For the text-containing cell, return its midpoint in [x, y] coordinate format. 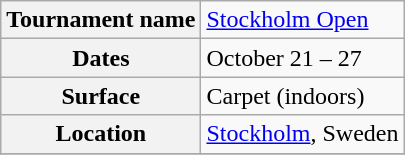
Tournament name [101, 20]
Location [101, 134]
October 21 – 27 [302, 58]
Stockholm, Sweden [302, 134]
Dates [101, 58]
Surface [101, 96]
Carpet (indoors) [302, 96]
Stockholm Open [302, 20]
